For the text-containing cell, return its midpoint in [x, y] coordinate format. 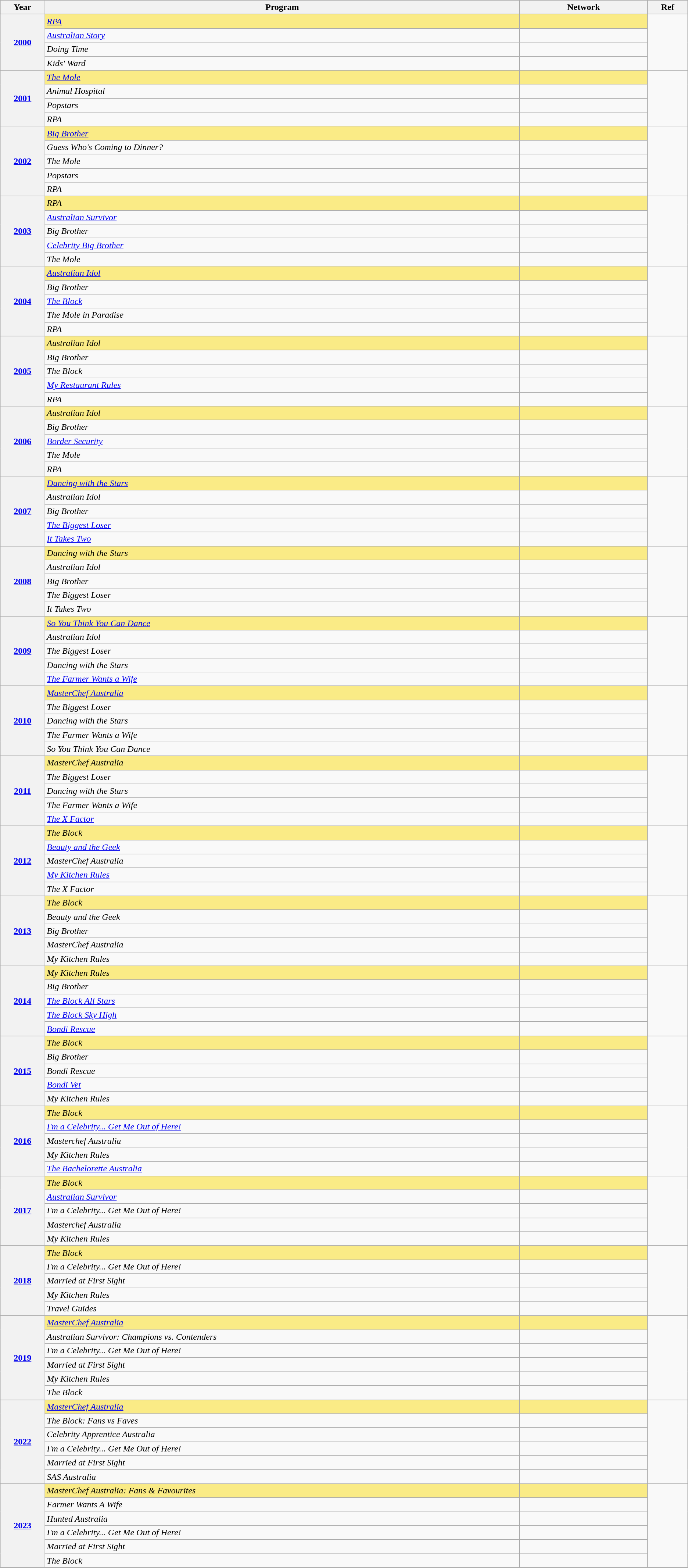
2010 [23, 721]
2001 [23, 98]
Doing Time [282, 49]
2008 [23, 581]
The Block Sky High [282, 1015]
Network [584, 7]
2006 [23, 441]
The Block: Fans vs Faves [282, 1421]
My Restaurant Rules [282, 385]
2016 [23, 1141]
MasterChef Australia: Fans & Favourites [282, 1490]
Ref [667, 7]
Australian Survivor: Champions vs. Contenders [282, 1337]
SAS Australia [282, 1476]
2000 [23, 42]
2012 [23, 861]
2022 [23, 1442]
2011 [23, 791]
The Mole in Paradise [282, 315]
2014 [23, 1001]
2007 [23, 511]
Celebrity Big Brother [282, 245]
Year [23, 7]
2002 [23, 161]
Animal Hospital [282, 91]
2009 [23, 651]
Bondi Vet [282, 1085]
2017 [23, 1211]
2003 [23, 231]
2019 [23, 1358]
Travel Guides [282, 1309]
2018 [23, 1281]
Hunted Australia [282, 1519]
Guess Who's Coming to Dinner? [282, 147]
2023 [23, 1525]
2004 [23, 301]
The Block All Stars [282, 1001]
Celebrity Apprentice Australia [282, 1435]
The Bachelorette Australia [282, 1169]
2013 [23, 931]
Australian Story [282, 35]
Kids' Ward [282, 63]
Border Security [282, 441]
Program [282, 7]
2015 [23, 1071]
2005 [23, 371]
Farmer Wants A Wife [282, 1504]
